Provide the (x, y) coordinate of the cell's center where the given text is located.  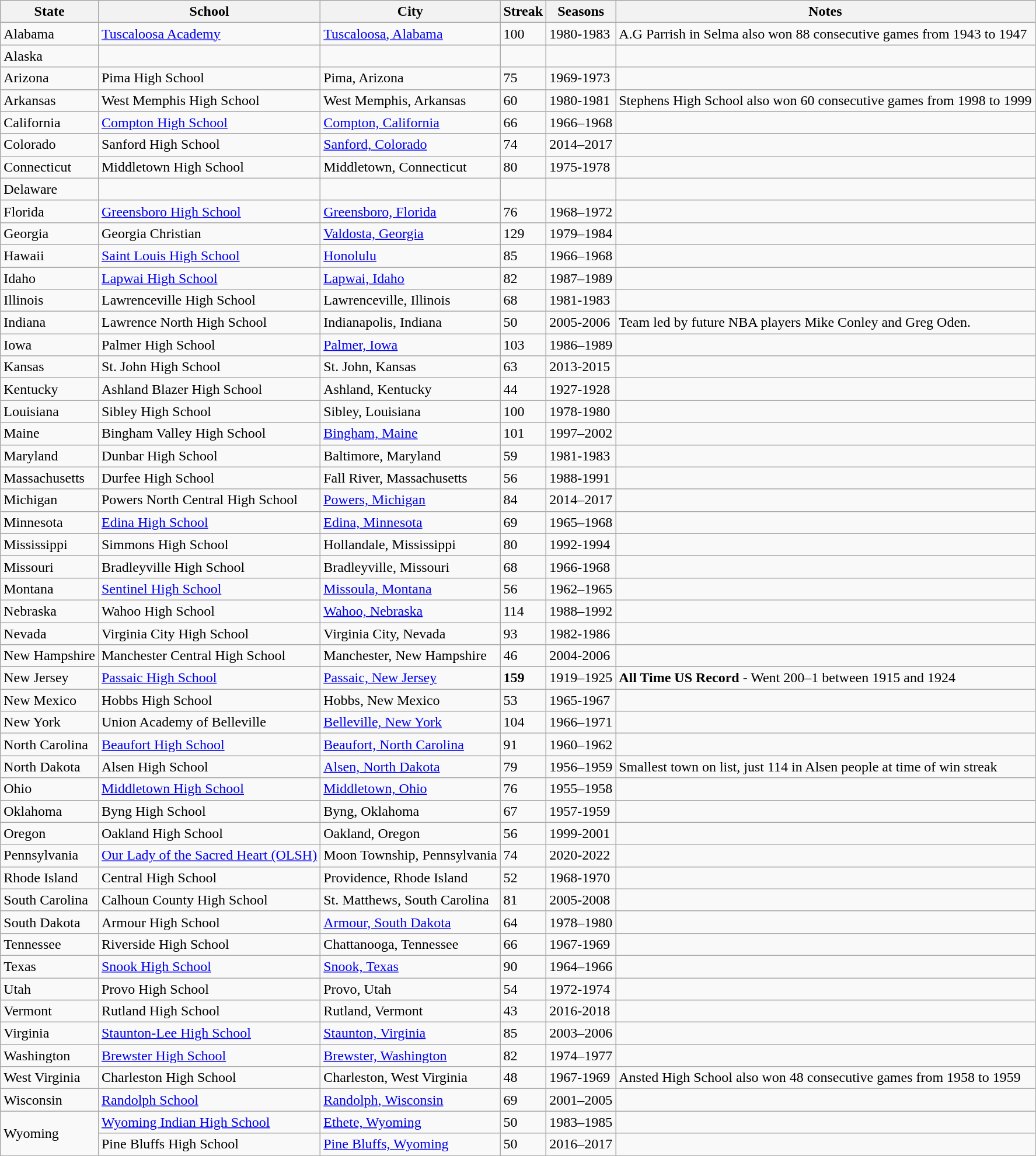
Louisiana (50, 411)
93 (523, 633)
1978-1980 (581, 411)
Hobbs High School (209, 700)
Beaufort, North Carolina (410, 745)
Hobbs, New Mexico (410, 700)
Middletown, Connecticut (410, 167)
1966–1971 (581, 722)
Rutland High School (209, 1011)
53 (523, 700)
103 (523, 345)
Ashland, Kentucky (410, 389)
Notes (825, 12)
Sibley High School (209, 411)
Provo High School (209, 989)
Compton High School (209, 123)
Connecticut (50, 167)
91 (523, 745)
Lapwai, Idaho (410, 278)
Edina, Minnesota (410, 522)
1997–2002 (581, 434)
Staunton, Virginia (410, 1033)
Oakland, Oregon (410, 833)
1978–1980 (581, 922)
Maine (50, 434)
Manchester, New Hampshire (410, 656)
Illinois (50, 301)
1956–1959 (581, 767)
Beaufort High School (209, 745)
Lawrenceville, Illinois (410, 301)
2005-2006 (581, 323)
Lawrenceville High School (209, 301)
63 (523, 367)
114 (523, 611)
1968-1970 (581, 878)
Mississippi (50, 544)
Nebraska (50, 611)
64 (523, 922)
44 (523, 389)
Charleston, West Virginia (410, 1078)
101 (523, 434)
1999-2001 (581, 833)
Alsen High School (209, 767)
46 (523, 656)
Greensboro High School (209, 211)
81 (523, 900)
Randolph, Wisconsin (410, 1100)
Alaska (50, 56)
Union Academy of Belleville (209, 722)
West Virginia (50, 1078)
Middletown, Ohio (410, 789)
New York (50, 722)
Alabama (50, 34)
Smallest town on list, just 114 in Alsen people at time of win streak (825, 767)
2020-2022 (581, 855)
California (50, 123)
City (410, 12)
79 (523, 767)
Honolulu (410, 256)
Wyoming Indian High School (209, 1122)
Byng, Oklahoma (410, 811)
Indianapolis, Indiana (410, 323)
Riverside High School (209, 944)
Ansted High School also won 48 consecutive games from 1958 to 1959 (825, 1078)
Our Lady of the Sacred Heart (OLSH) (209, 855)
1979–1984 (581, 233)
Pima, Arizona (410, 78)
1982-1986 (581, 633)
1980-1983 (581, 34)
Alsen, North Dakota (410, 767)
1957-1959 (581, 811)
67 (523, 811)
1962–1965 (581, 589)
West Memphis High School (209, 100)
Edina High School (209, 522)
Chattanooga, Tennessee (410, 944)
1955–1958 (581, 789)
Oklahoma (50, 811)
Passaic, New Jersey (410, 678)
South Dakota (50, 922)
Passaic High School (209, 678)
Lapwai High School (209, 278)
St. John High School (209, 367)
48 (523, 1078)
Sanford, Colorado (410, 145)
Wahoo High School (209, 611)
Brewster High School (209, 1056)
1980-1981 (581, 100)
1986–1989 (581, 345)
59 (523, 456)
Armour, South Dakota (410, 922)
75 (523, 78)
Snook, Texas (410, 966)
1975-1978 (581, 167)
Minnesota (50, 522)
Bingham, Maine (410, 434)
Wisconsin (50, 1100)
Armour High School (209, 922)
1969-1973 (581, 78)
Oregon (50, 833)
Georgia Christian (209, 233)
Bingham Valley High School (209, 434)
Sibley, Louisiana (410, 411)
1968–1972 (581, 211)
2005-2008 (581, 900)
Vermont (50, 1011)
52 (523, 878)
Delaware (50, 189)
1987–1989 (581, 278)
Seasons (581, 12)
All Time US Record - Went 200–1 between 1915 and 1924 (825, 678)
Moon Township, Pennsylvania (410, 855)
84 (523, 500)
Massachusetts (50, 478)
Arizona (50, 78)
North Carolina (50, 745)
Calhoun County High School (209, 900)
Greensboro, Florida (410, 211)
Wahoo, Nebraska (410, 611)
Virginia (50, 1033)
Kentucky (50, 389)
North Dakota (50, 767)
2013-2015 (581, 367)
Tennessee (50, 944)
60 (523, 100)
Provo, Utah (410, 989)
Hawaii (50, 256)
Virginia City, Nevada (410, 633)
Wyoming (50, 1133)
Sentinel High School (209, 589)
104 (523, 722)
West Memphis, Arkansas (410, 100)
Simmons High School (209, 544)
Central High School (209, 878)
Belleville, New York (410, 722)
Dunbar High School (209, 456)
Missouri (50, 567)
43 (523, 1011)
Saint Louis High School (209, 256)
2016-2018 (581, 1011)
Pine Bluffs, Wyoming (410, 1144)
Rhode Island (50, 878)
1992-1994 (581, 544)
Palmer, Iowa (410, 345)
2001–2005 (581, 1100)
90 (523, 966)
1972-1974 (581, 989)
Compton, California (410, 123)
Sanford High School (209, 145)
Fall River, Massachusetts (410, 478)
New Mexico (50, 700)
1983–1985 (581, 1122)
Valdosta, Georgia (410, 233)
Utah (50, 989)
Iowa (50, 345)
Kansas (50, 367)
129 (523, 233)
Ohio (50, 789)
Colorado (50, 145)
2003–2006 (581, 1033)
Washington (50, 1056)
New Jersey (50, 678)
Ethete, Wyoming (410, 1122)
1965-1967 (581, 700)
159 (523, 678)
Lawrence North High School (209, 323)
Baltimore, Maryland (410, 456)
Providence, Rhode Island (410, 878)
1960–1962 (581, 745)
1988-1991 (581, 478)
1965–1968 (581, 522)
Rutland, Vermont (410, 1011)
Staunton-Lee High School (209, 1033)
1927-1928 (581, 389)
1964–1966 (581, 966)
Snook High School (209, 966)
Stephens High School also won 60 consecutive games from 1998 to 1999 (825, 100)
Ashland Blazer High School (209, 389)
Streak (523, 12)
Texas (50, 966)
Byng High School (209, 811)
Charleston High School (209, 1078)
South Carolina (50, 900)
1919–1925 (581, 678)
Florida (50, 211)
2004-2006 (581, 656)
Oakland High School (209, 833)
1974–1977 (581, 1056)
Powers, Michigan (410, 500)
Durfee High School (209, 478)
Pine Bluffs High School (209, 1144)
1966-1968 (581, 567)
Manchester Central High School (209, 656)
Michigan (50, 500)
Bradleyville, Missouri (410, 567)
Georgia (50, 233)
Idaho (50, 278)
School (209, 12)
A.G Parrish in Selma also won 88 consecutive games from 1943 to 1947 (825, 34)
Missoula, Montana (410, 589)
Brewster, Washington (410, 1056)
Hollandale, Mississippi (410, 544)
Pennsylvania (50, 855)
Team led by future NBA players Mike Conley and Greg Oden. (825, 323)
Powers North Central High School (209, 500)
New Hampshire (50, 656)
Maryland (50, 456)
Pima High School (209, 78)
Virginia City High School (209, 633)
1988–1992 (581, 611)
54 (523, 989)
Arkansas (50, 100)
St. John, Kansas (410, 367)
Palmer High School (209, 345)
2016–2017 (581, 1144)
Indiana (50, 323)
Tuscaloosa, Alabama (410, 34)
State (50, 12)
Tuscaloosa Academy (209, 34)
Nevada (50, 633)
Bradleyville High School (209, 567)
St. Matthews, South Carolina (410, 900)
Montana (50, 589)
Randolph School (209, 1100)
